Identify which cell holds the provided text, then report its (X, Y) central coordinate. 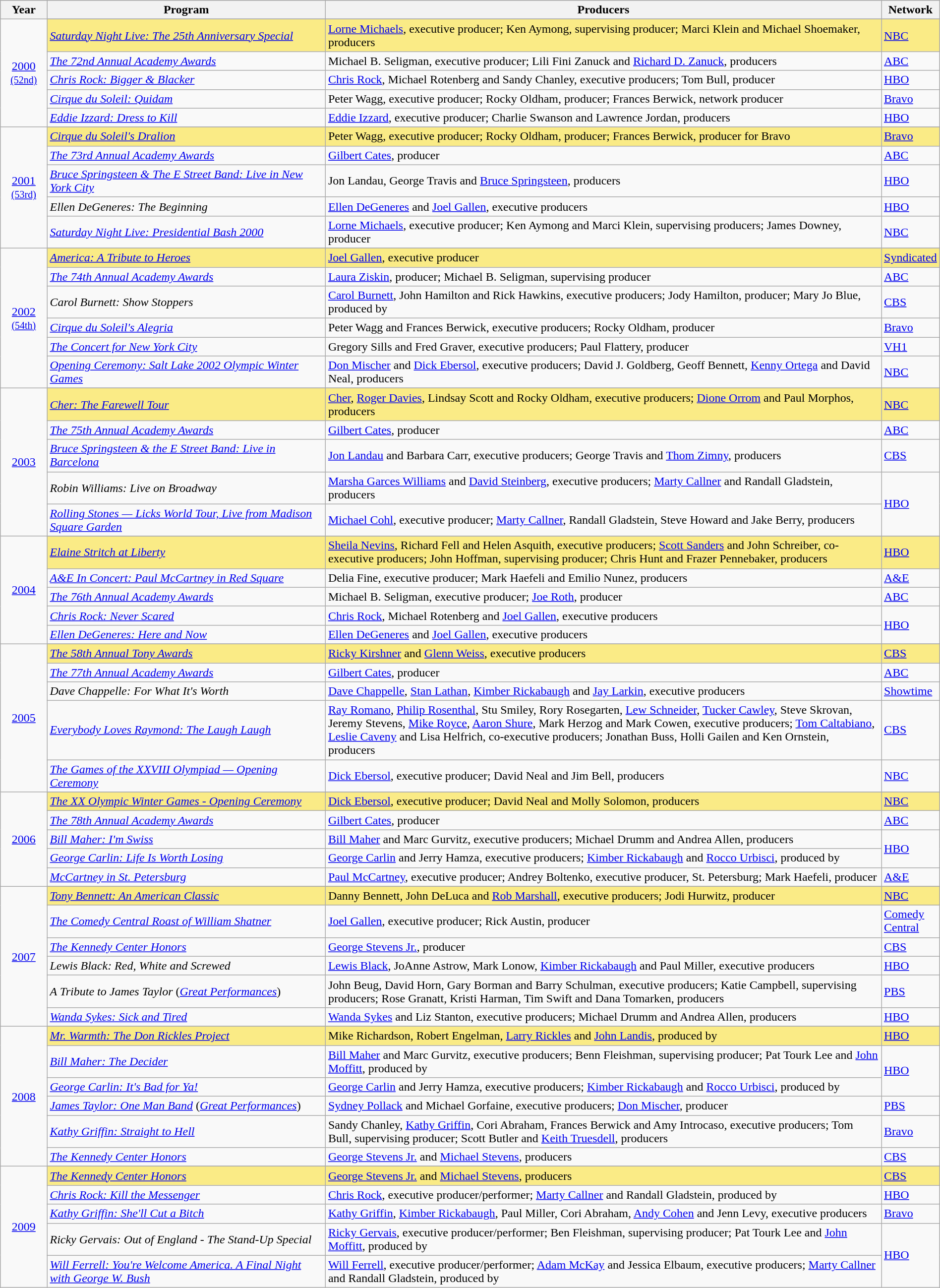
Lorne Michaels, executive producer; Ken Aymong and Marci Klein, supervising producers; James Downey, producer (603, 232)
Showtime (911, 691)
Peter Wagg and Frances Berwick, executive producers; Rocky Oldham, producer (603, 328)
The XX Olympic Winter Games - Opening Ceremony (186, 801)
Cirque du Soleil's Dralion (186, 136)
Robin Williams: Live on Broadway (186, 488)
Bill Maher: I'm Swiss (186, 839)
George Stevens Jr., producer (603, 947)
The 78th Annual Academy Awards (186, 820)
Syndicated (911, 257)
The 77th Annual Academy Awards (186, 672)
Comedy Central (911, 921)
Don Mischer and Dick Ebersol, executive producers; David J. Goldberg, Geoff Bennett, Kenny Ortega and David Neal, producers (603, 372)
2006 (24, 839)
Kathy Griffin: Straight to Hell (186, 1132)
The Comedy Central Roast of William Shatner (186, 921)
Delia Fine, executive producer; Mark Haefeli and Emilio Nunez, producers (603, 578)
The 74th Annual Academy Awards (186, 276)
Lewis Black: Red, White and Screwed (186, 966)
Year (24, 10)
Chris Rock, executive producer/performer; Marty Callner and Randall Gladstein, produced by (603, 1195)
Kathy Griffin, Kimber Rickabaugh, Paul Miller, Cori Abraham, Andy Cohen and Jenn Levy, executive producers (603, 1214)
George Carlin: It's Bad for Ya! (186, 1087)
Peter Wagg, executive producer; Rocky Oldham, producer; Frances Berwick, producer for Bravo (603, 136)
2009 (24, 1227)
Rolling Stones — Licks World Tour, Live from Madison Square Garden (186, 520)
Dick Ebersol, executive producer; David Neal and Jim Bell, producers (603, 776)
Carol Burnett, John Hamilton and Rick Hawkins, executive producers; Jody Hamilton, producer; Mary Jo Blue, produced by (603, 303)
The Games of the XXVIII Olympiad — Opening Ceremony (186, 776)
The 75th Annual Academy Awards (186, 430)
Bill Maher and Marc Gurvitz, executive producers; Michael Drumm and Andrea Allen, producers (603, 839)
The 76th Annual Academy Awards (186, 597)
Chris Rock, Michael Rotenberg and Sandy Chanley, executive producers; Tom Bull, producer (603, 80)
Cher: The Farewell Tour (186, 405)
Bill Maher: The Decider (186, 1061)
Bruce Springsteen & The E Street Band: Live in New York City (186, 181)
Eddie Izzard: Dress to Kill (186, 118)
Mr. Warmth: The Don Rickles Project (186, 1036)
Ellen DeGeneres: The Beginning (186, 206)
2000(52nd) (24, 73)
Kathy Griffin: She'll Cut a Bitch (186, 1214)
The 72nd Annual Academy Awards (186, 61)
Paul McCartney, executive producer; Andrey Boltenko, executive producer, St. Petersburg; Mark Haefeli, producer (603, 877)
2002(54th) (24, 318)
Mike Richardson, Robert Engelman, Larry Rickles and John Landis, produced by (603, 1036)
Michael B. Seligman, executive producer; Lili Fini Zanuck and Richard D. Zanuck, producers (603, 61)
Ellen DeGeneres: Here and Now (186, 634)
Will Ferrell, executive producer/performer; Adam McKay and Jessica Elbaum, executive producers; Marty Callner and Randall Gladstein, produced by (603, 1272)
Gregory Sills and Fred Graver, executive producers; Paul Flattery, producer (603, 347)
Will Ferrell: You're Welcome America. A Final Night with George W. Bush (186, 1272)
A Tribute to James Taylor (Great Performances) (186, 991)
Wanda Sykes: Sick and Tired (186, 1017)
Cher, Roger Davies, Lindsay Scott and Rocky Oldham, executive producers; Dione Orrom and Paul Morphos, producers (603, 405)
Saturday Night Live: The 25th Anniversary Special (186, 36)
Opening Ceremony: Salt Lake 2002 Olympic Winter Games (186, 372)
Dick Ebersol, executive producer; David Neal and Molly Solomon, producers (603, 801)
The 58th Annual Tony Awards (186, 653)
2001(53rd) (24, 187)
The Concert for New York City (186, 347)
Cirque du Soleil's Alegria (186, 328)
Marsha Garces Williams and David Steinberg, executive producers; Marty Callner and Randall Gladstein, producers (603, 488)
Michael Cohl, executive producer; Marty Callner, Randall Gladstein, Steve Howard and Jake Berry, producers (603, 520)
Danny Bennett, John DeLuca and Rob Marshall, executive producers; Jodi Hurwitz, producer (603, 896)
Ricky Kirshner and Glenn Weiss, executive producers (603, 653)
Wanda Sykes and Liz Stanton, executive producers; Michael Drumm and Andrea Allen, producers (603, 1017)
Network (911, 10)
Tony Bennett: An American Classic (186, 896)
Eddie Izzard, executive producer; Charlie Swanson and Lawrence Jordan, producers (603, 118)
Peter Wagg, executive producer; Rocky Oldham, producer; Frances Berwick, network producer (603, 99)
2005 (24, 718)
Dave Chappelle, Stan Lathan, Kimber Rickabaugh and Jay Larkin, executive producers (603, 691)
Jon Landau, George Travis and Bruce Springsteen, producers (603, 181)
Joel Gallen, executive producer; Rick Austin, producer (603, 921)
Laura Ziskin, producer; Michael B. Seligman, supervising producer (603, 276)
VH1 (911, 347)
Michael B. Seligman, executive producer; Joe Roth, producer (603, 597)
Bill Maher and Marc Gurvitz, executive producers; Benn Fleishman, supervising producer; Pat Tourk Lee and John Moffitt, produced by (603, 1061)
Joel Gallen, executive producer (603, 257)
Cirque du Soleil: Quidam (186, 99)
Saturday Night Live: Presidential Bash 2000 (186, 232)
Ricky Gervais, executive producer/performer; Ben Fleishman, supervising producer; Pat Tourk Lee and John Moffitt, produced by (603, 1239)
Dave Chappelle: For What It's Worth (186, 691)
George Carlin: Life Is Worth Losing (186, 858)
James Taylor: One Man Band (Great Performances) (186, 1106)
Bruce Springsteen & the E Street Band: Live in Barcelona (186, 455)
2007 (24, 956)
Chris Rock: Never Scared (186, 615)
Jon Landau and Barbara Carr, executive producers; George Travis and Thom Zimny, producers (603, 455)
Chris Rock: Bigger & Blacker (186, 80)
Producers (603, 10)
2008 (24, 1096)
Lewis Black, JoAnne Astrow, Mark Lonow, Kimber Rickabaugh and Paul Miller, executive producers (603, 966)
The 73rd Annual Academy Awards (186, 155)
Program (186, 10)
Everybody Loves Raymond: The Laugh Laugh (186, 730)
McCartney in St. Petersburg (186, 877)
Sydney Pollack and Michael Gorfaine, executive producers; Don Mischer, producer (603, 1106)
2004 (24, 590)
Chris Rock, Michael Rotenberg and Joel Gallen, executive producers (603, 615)
A&E In Concert: Paul McCartney in Red Square (186, 578)
Lorne Michaels, executive producer; Ken Aymong, supervising producer; Marci Klein and Michael Shoemaker, producers (603, 36)
2003 (24, 462)
Carol Burnett: Show Stoppers (186, 303)
Ricky Gervais: Out of England - The Stand-Up Special (186, 1239)
America: A Tribute to Heroes (186, 257)
Chris Rock: Kill the Messenger (186, 1195)
Elaine Stritch at Liberty (186, 552)
